Identify which cell holds the provided text, then report its (x, y) central coordinate. 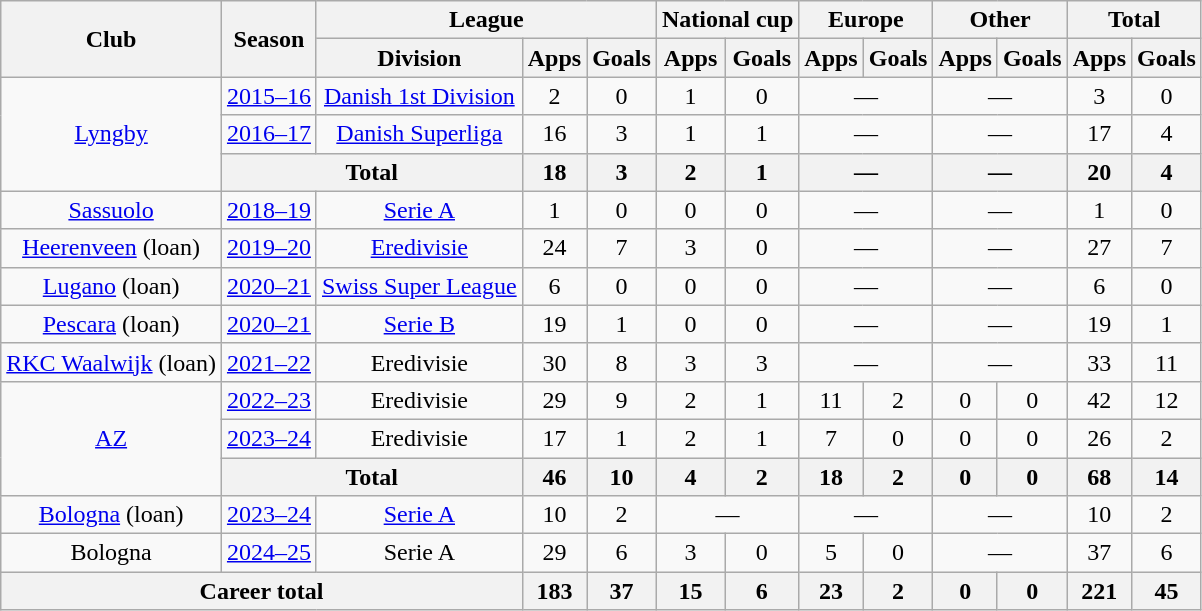
2018–19 (268, 210)
46 (554, 477)
National cup (727, 20)
2022–23 (268, 400)
Pescara (loan) (112, 324)
Season (268, 39)
27 (1099, 248)
Europe (866, 20)
Danish Superliga (419, 134)
45 (1167, 591)
2015–16 (268, 96)
Bologna (112, 553)
Swiss Super League (419, 286)
42 (1099, 400)
Bologna (loan) (112, 515)
RKC Waalwijk (loan) (112, 362)
8 (622, 362)
League (486, 20)
33 (1099, 362)
2019–20 (268, 248)
20 (1099, 172)
221 (1099, 591)
Heerenveen (loan) (112, 248)
Career total (262, 591)
Lugano (loan) (112, 286)
14 (1167, 477)
24 (554, 248)
183 (554, 591)
Sassuolo (112, 210)
Lyngby (112, 134)
Division (419, 58)
68 (1099, 477)
16 (554, 134)
Danish 1st Division (419, 96)
AZ (112, 438)
Serie B (419, 324)
2016–17 (268, 134)
30 (554, 362)
15 (690, 591)
2024–25 (268, 553)
26 (1099, 438)
Club (112, 39)
5 (831, 553)
9 (622, 400)
23 (831, 591)
Other (1000, 20)
12 (1167, 400)
2021–22 (268, 362)
